Search for the cell housing the specified text and yield its [x, y] center coordinate. 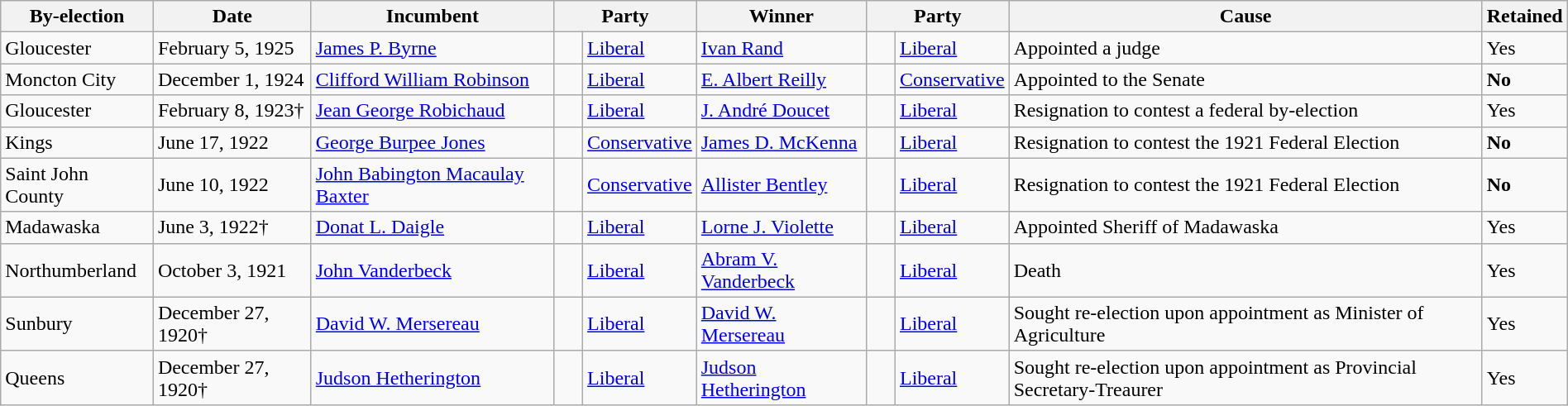
February 5, 1925 [232, 48]
Queens [78, 377]
Madawaska [78, 227]
Allister Bentley [781, 185]
June 3, 1922† [232, 227]
Saint John County [78, 185]
George Burpee Jones [432, 142]
James D. McKenna [781, 142]
Retained [1525, 17]
Donat L. Daigle [432, 227]
Lorne J. Violette [781, 227]
Appointed to the Senate [1245, 79]
Appointed Sheriff of Madawaska [1245, 227]
Death [1245, 270]
June 17, 1922 [232, 142]
Clifford William Robinson [432, 79]
Appointed a judge [1245, 48]
October 3, 1921 [232, 270]
J. André Doucet [781, 111]
Kings [78, 142]
Sought re-election upon appointment as Provincial Secretary-Treaurer [1245, 377]
Incumbent [432, 17]
By-election [78, 17]
Abram V. Vanderbeck [781, 270]
Sunbury [78, 324]
John Vanderbeck [432, 270]
James P. Byrne [432, 48]
Northumberland [78, 270]
June 10, 1922 [232, 185]
Moncton City [78, 79]
Ivan Rand [781, 48]
Date [232, 17]
February 8, 1923† [232, 111]
Jean George Robichaud [432, 111]
Winner [781, 17]
John Babington Macaulay Baxter [432, 185]
Cause [1245, 17]
Resignation to contest a federal by-election [1245, 111]
Sought re-election upon appointment as Minister of Agriculture [1245, 324]
December 1, 1924 [232, 79]
E. Albert Reilly [781, 79]
